Detect which cell encompasses the target text, then output its (x, y) center coordinate. 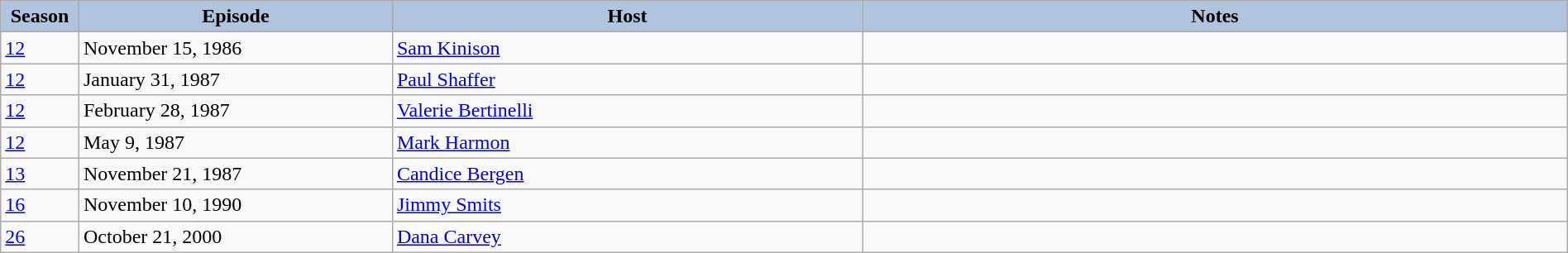
Dana Carvey (627, 236)
Paul Shaffer (627, 79)
November 21, 1987 (235, 174)
16 (40, 205)
26 (40, 236)
Mark Harmon (627, 142)
Jimmy Smits (627, 205)
Candice Bergen (627, 174)
November 10, 1990 (235, 205)
Host (627, 17)
October 21, 2000 (235, 236)
May 9, 1987 (235, 142)
January 31, 1987 (235, 79)
Sam Kinison (627, 48)
Episode (235, 17)
November 15, 1986 (235, 48)
Notes (1216, 17)
Season (40, 17)
13 (40, 174)
February 28, 1987 (235, 111)
Valerie Bertinelli (627, 111)
